Search for the cell housing the specified text and yield its [x, y] center coordinate. 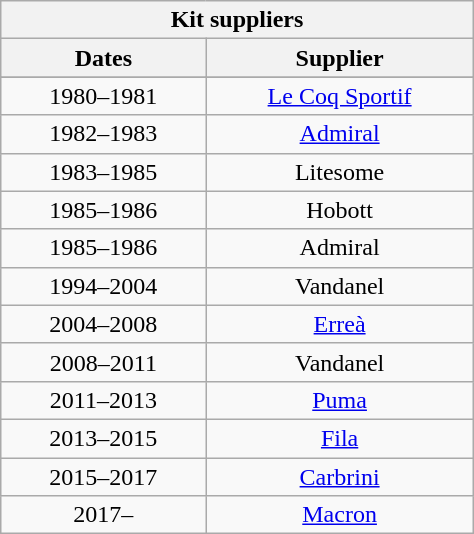
Carbrini [340, 477]
Puma [340, 400]
2011–2013 [104, 400]
2004–2008 [104, 324]
Supplier [340, 58]
Litesome [340, 172]
2017– [104, 515]
1982–1983 [104, 134]
1983–1985 [104, 172]
Fila [340, 438]
Kit suppliers [237, 20]
2015–2017 [104, 477]
2008–2011 [104, 362]
2013–2015 [104, 438]
Erreà [340, 324]
Hobott [340, 210]
1980–1981 [104, 96]
1994–2004 [104, 286]
Macron [340, 515]
Le Coq Sportif [340, 96]
Dates [104, 58]
